Capture the cell that displays the provided text and extract its [x, y] central coordinate. 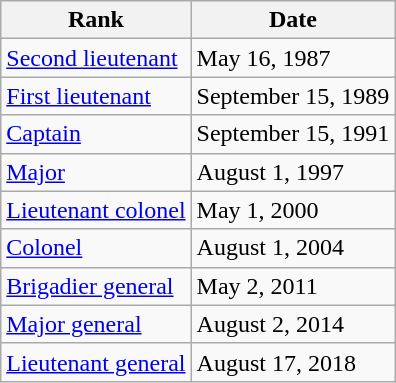
August 1, 1997 [293, 172]
Major [96, 172]
Major general [96, 324]
May 1, 2000 [293, 210]
May 2, 2011 [293, 286]
Brigadier general [96, 286]
Lieutenant colonel [96, 210]
Rank [96, 20]
Captain [96, 134]
August 2, 2014 [293, 324]
August 17, 2018 [293, 362]
First lieutenant [96, 96]
May 16, 1987 [293, 58]
September 15, 1991 [293, 134]
August 1, 2004 [293, 248]
Colonel [96, 248]
September 15, 1989 [293, 96]
Date [293, 20]
Lieutenant general [96, 362]
Second lieutenant [96, 58]
